Extract the [X, Y] coordinate from the center of the cell holding the provided text.  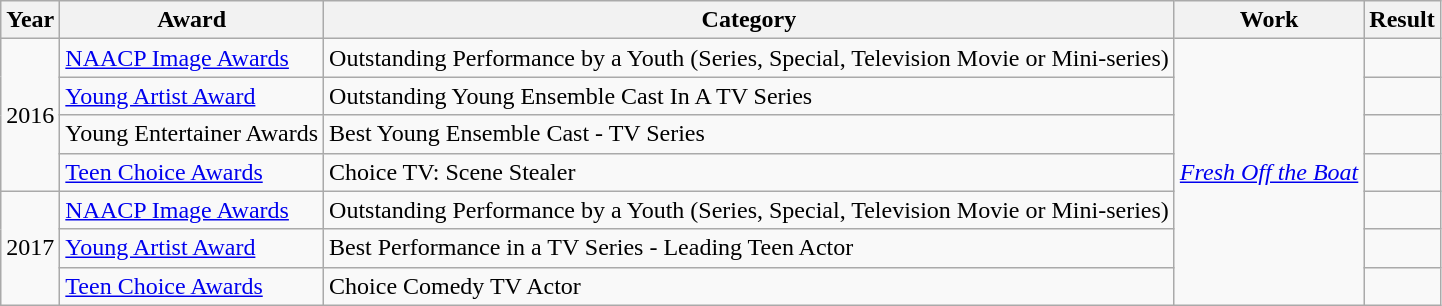
2016 [30, 115]
Year [30, 20]
Best Performance in a TV Series - Leading Teen Actor [750, 248]
Work [1268, 20]
Fresh Off the Boat [1268, 172]
Choice Comedy TV Actor [750, 286]
Result [1402, 20]
Choice TV: Scene Stealer [750, 172]
Best Young Ensemble Cast - TV Series [750, 134]
Award [192, 20]
Category [750, 20]
Young Entertainer Awards [192, 134]
2017 [30, 248]
Outstanding Young Ensemble Cast In A TV Series [750, 96]
